Determine the (X, Y) coordinate at the center of the cell enclosing the given text.  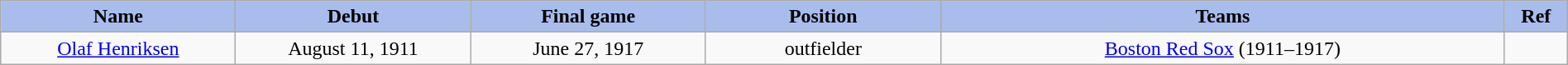
Position (823, 17)
Ref (1536, 17)
June 27, 1917 (588, 48)
Boston Red Sox (1911–1917) (1222, 48)
Name (118, 17)
Teams (1222, 17)
outfielder (823, 48)
August 11, 1911 (353, 48)
Olaf Henriksen (118, 48)
Debut (353, 17)
Final game (588, 17)
